Search for the cell housing the specified text and yield its (x, y) center coordinate. 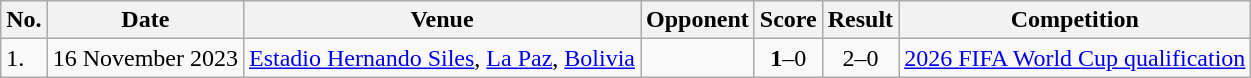
Venue (442, 20)
Competition (1075, 20)
Date (145, 20)
No. (24, 20)
2–0 (860, 58)
Score (788, 20)
16 November 2023 (145, 58)
Opponent (698, 20)
Estadio Hernando Siles, La Paz, Bolivia (442, 58)
1–0 (788, 58)
2026 FIFA World Cup qualification (1075, 58)
1. (24, 58)
Result (860, 20)
